Capture the cell that displays the provided text and extract its [X, Y] central coordinate. 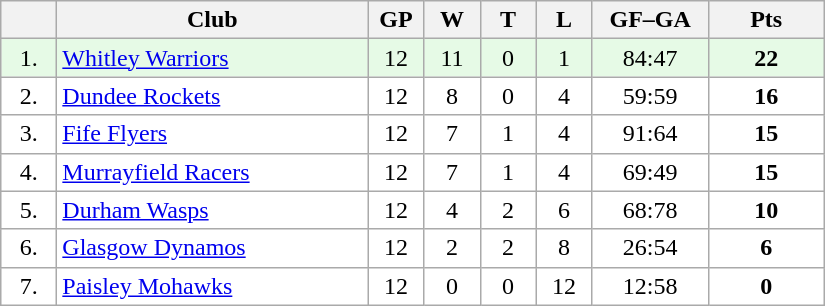
7. [29, 286]
Dundee Rockets [212, 96]
69:49 [650, 172]
3. [29, 134]
22 [766, 58]
Durham Wasps [212, 210]
59:59 [650, 96]
84:47 [650, 58]
26:54 [650, 248]
1. [29, 58]
GP [396, 20]
W [452, 20]
Whitley Warriors [212, 58]
91:64 [650, 134]
Paisley Mohawks [212, 286]
10 [766, 210]
Fife Flyers [212, 134]
Club [212, 20]
Pts [766, 20]
68:78 [650, 210]
5. [29, 210]
11 [452, 58]
12:58 [650, 286]
L [564, 20]
Glasgow Dynamos [212, 248]
GF–GA [650, 20]
6. [29, 248]
Murrayfield Racers [212, 172]
T [508, 20]
4. [29, 172]
2. [29, 96]
16 [766, 96]
